Search for the cell housing the specified text and yield its (x, y) center coordinate. 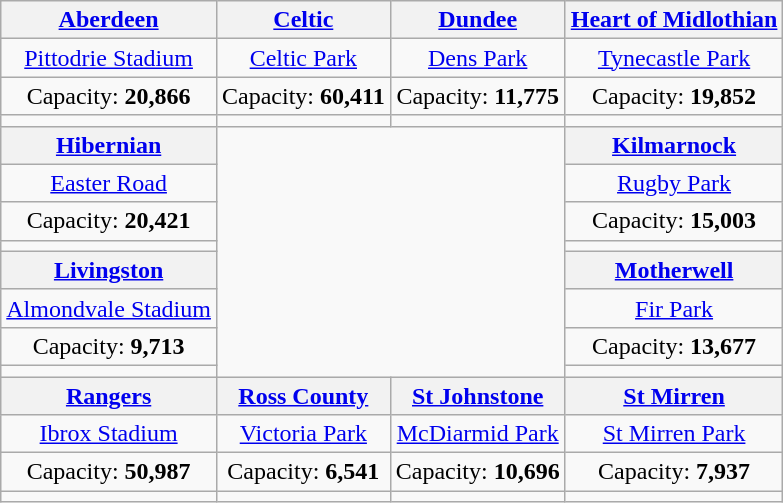
Capacity: 10,696 (478, 472)
Capacity: 9,713 (109, 346)
Celtic Park (303, 58)
Easter Road (109, 183)
Rangers (109, 395)
Livingston (109, 270)
Aberdeen (109, 20)
Tynecastle Park (674, 58)
Capacity: 6,541 (303, 472)
Capacity: 20,866 (109, 96)
Rugby Park (674, 183)
Capacity: 20,421 (109, 221)
McDiarmid Park (478, 434)
Capacity: 50,987 (109, 472)
Hibernian (109, 145)
St Mirren Park (674, 434)
St Johnstone (478, 395)
Ibrox Stadium (109, 434)
Kilmarnock (674, 145)
Pittodrie Stadium (109, 58)
Heart of Midlothian (674, 20)
Victoria Park (303, 434)
Dens Park (478, 58)
Capacity: 60,411 (303, 96)
Celtic (303, 20)
Almondvale Stadium (109, 308)
Dundee (478, 20)
Capacity: 7,937 (674, 472)
Capacity: 19,852 (674, 96)
St Mirren (674, 395)
Ross County (303, 395)
Capacity: 15,003 (674, 221)
Capacity: 13,677 (674, 346)
Fir Park (674, 308)
Motherwell (674, 270)
Capacity: 11,775 (478, 96)
